Return [X, Y] of the center of cell containing provided text 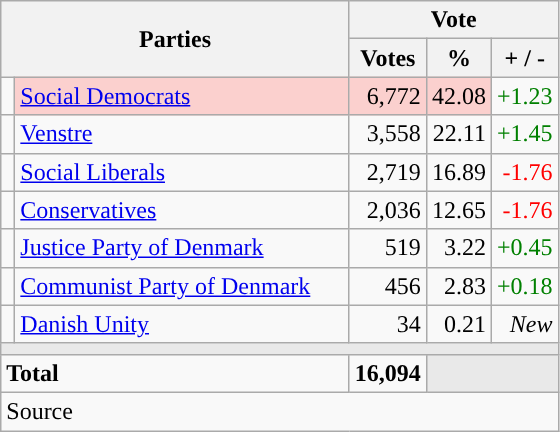
12.65 [458, 210]
16.89 [458, 172]
34 [388, 324]
Source [280, 411]
16,094 [388, 373]
519 [388, 248]
456 [388, 286]
+1.45 [524, 134]
3.22 [458, 248]
Danish Unity [182, 324]
Votes [388, 58]
Social Liberals [182, 172]
Total [176, 373]
Communist Party of Denmark [182, 286]
+ / - [524, 58]
3,558 [388, 134]
2,036 [388, 210]
New [524, 324]
% [458, 58]
Social Democrats [182, 96]
42.08 [458, 96]
2.83 [458, 286]
Conservatives [182, 210]
+1.23 [524, 96]
22.11 [458, 134]
Parties [176, 39]
+0.45 [524, 248]
Venstre [182, 134]
6,772 [388, 96]
2,719 [388, 172]
Vote [454, 20]
Justice Party of Denmark [182, 248]
0.21 [458, 324]
+0.18 [524, 286]
